Extract the [X, Y] coordinate from the center of the cell holding the provided text.  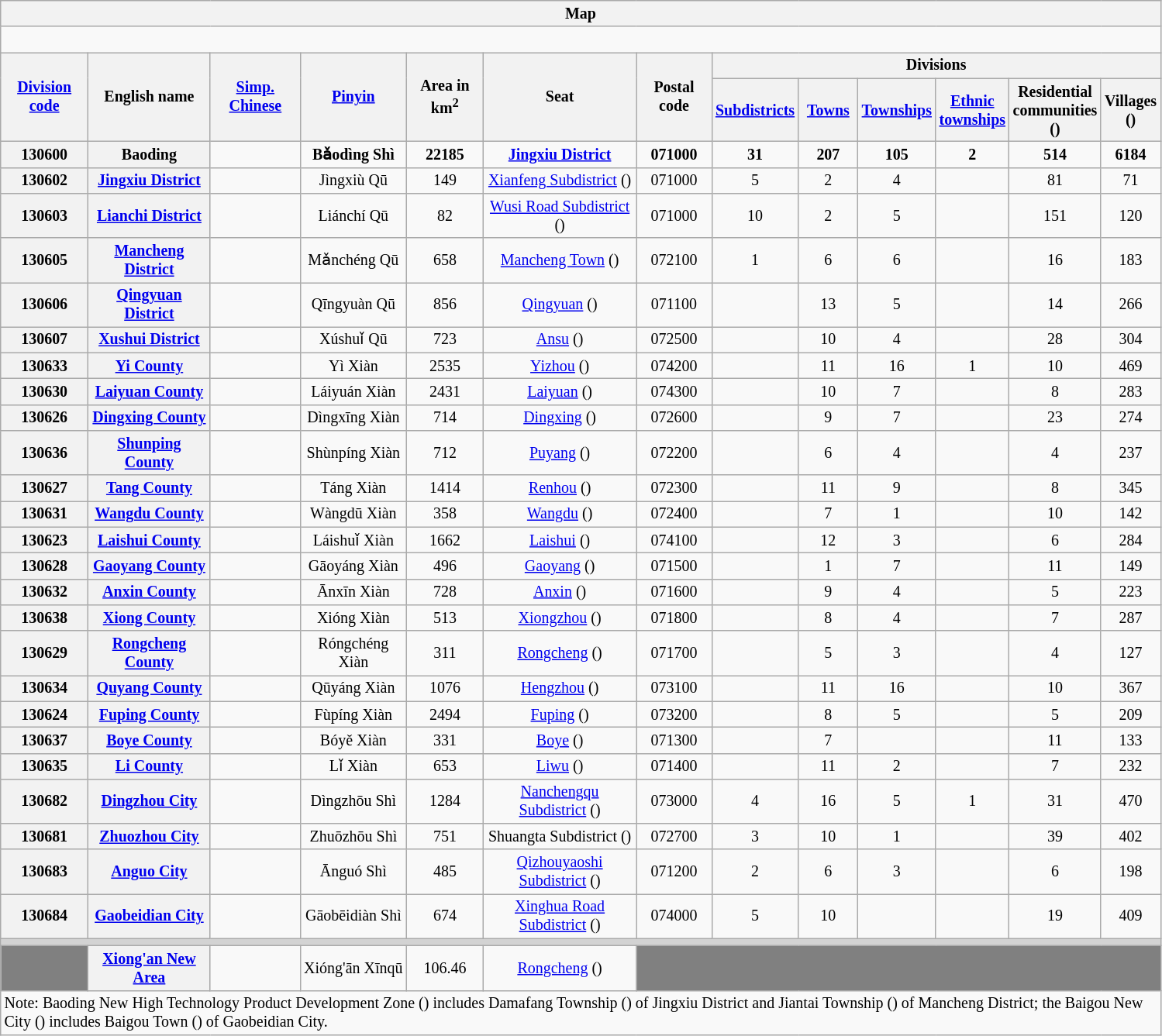
Liwu () [560, 766]
266 [1130, 305]
81 [1055, 180]
071500 [674, 566]
674 [445, 916]
130624 [45, 714]
Laiyuan () [560, 392]
127 [1130, 652]
English name [150, 98]
Wangdu () [560, 515]
130623 [45, 541]
Láiyuán Xiàn [353, 392]
130636 [45, 453]
Xiong County [150, 618]
728 [445, 592]
Dingxing () [560, 418]
283 [1130, 392]
Mancheng Town () [560, 260]
151 [1055, 215]
Xianfeng Subdistrict () [560, 180]
133 [1130, 741]
071700 [674, 652]
130633 [45, 366]
Wangdu County [150, 515]
074200 [674, 366]
120 [1130, 215]
Shuangta Subdistrict () [560, 837]
82 [445, 215]
311 [445, 652]
Xiong'an New Area [150, 969]
Yizhou () [560, 366]
12 [828, 541]
6184 [1130, 155]
Wàngdū Xiàn [353, 515]
714 [445, 418]
2535 [445, 366]
130684 [45, 916]
106.46 [445, 969]
23 [1055, 418]
469 [1130, 366]
Qingyuan () [560, 305]
Divisions [936, 65]
130600 [45, 155]
130607 [45, 339]
Bǎodìng Shì [353, 155]
183 [1130, 260]
Gāobēidiàn Shì [353, 916]
074100 [674, 541]
071400 [674, 766]
209 [1130, 714]
Gaoyang () [560, 566]
653 [445, 766]
105 [897, 155]
072400 [674, 515]
072600 [674, 418]
2431 [445, 392]
Gaoyang County [150, 566]
367 [1130, 688]
Róngchéng Xiàn [353, 652]
13 [828, 305]
Ānxīn Xiàn [353, 592]
Anguo City [150, 873]
Seat [560, 98]
071300 [674, 741]
130602 [45, 180]
19 [1055, 916]
Yì Xiàn [353, 366]
130632 [45, 592]
Xúshuǐ Qū [353, 339]
Rongcheng County [150, 652]
Simp. Chinese [255, 98]
856 [445, 305]
130630 [45, 392]
496 [445, 566]
Jìngxiù Qū [353, 180]
072500 [674, 339]
712 [445, 453]
28 [1055, 339]
Townships [897, 110]
Gāoyáng Xiàn [353, 566]
1414 [445, 488]
Quyang County [150, 688]
130627 [45, 488]
130603 [45, 215]
130638 [45, 618]
658 [445, 260]
Renhou () [560, 488]
073200 [674, 714]
232 [1130, 766]
Pinyin [353, 98]
130681 [45, 837]
Xinghua Road Subdistrict () [560, 916]
331 [445, 741]
22185 [445, 155]
130628 [45, 566]
Qingyuan District [150, 305]
39 [1055, 837]
Ānguó Shì [353, 873]
287 [1130, 618]
072300 [674, 488]
Area in km2 [445, 98]
130629 [45, 652]
Laishui County [150, 541]
071200 [674, 873]
514 [1055, 155]
130631 [45, 515]
Qūyáng Xiàn [353, 688]
074300 [674, 392]
Dìngxīng Xiàn [353, 418]
Bóyě Xiàn [353, 741]
Dìngzhōu Shì [353, 801]
Qizhouyaoshi Subdistrict () [560, 873]
223 [1130, 592]
198 [1130, 873]
Lianchi District [150, 215]
073100 [674, 688]
470 [1130, 801]
284 [1130, 541]
Boye County [150, 741]
Tang County [150, 488]
274 [1130, 418]
Shunping County [150, 453]
130605 [45, 260]
Villages () [1130, 110]
Xushui District [150, 339]
130626 [45, 418]
Lǐ Xiàn [353, 766]
723 [445, 339]
304 [1130, 339]
Shùnpíng Xiàn [353, 453]
Xióng'ān Xīnqū [353, 969]
130682 [45, 801]
1284 [445, 801]
072700 [674, 837]
751 [445, 837]
Dingxing County [150, 418]
Ethnic townships [972, 110]
14 [1055, 305]
Anxin County [150, 592]
Anxin () [560, 592]
Liánchí Qū [353, 215]
Puyang () [560, 453]
071800 [674, 618]
71 [1130, 180]
Xióng Xiàn [353, 618]
Laiyuan County [150, 392]
Yi County [150, 366]
Li County [150, 766]
Subdistricts [755, 110]
Nanchengqu Subdistrict () [560, 801]
402 [1130, 837]
345 [1130, 488]
Baoding [150, 155]
Fuping () [560, 714]
071600 [674, 592]
1662 [445, 541]
130606 [45, 305]
130635 [45, 766]
071100 [674, 305]
Fùpíng Xiàn [353, 714]
Map [581, 14]
409 [1130, 916]
358 [445, 515]
Postal code [674, 98]
074000 [674, 916]
Láishuǐ Xiàn [353, 541]
Ansu () [560, 339]
073000 [674, 801]
207 [828, 155]
Gaobeidian City [150, 916]
Laishui () [560, 541]
Towns [828, 110]
Qīngyuàn Qū [353, 305]
Dingzhou City [150, 801]
Residential communities () [1055, 110]
Zhuōzhōu Shì [353, 837]
1076 [445, 688]
Hengzhou () [560, 688]
Mǎnchéng Qū [353, 260]
Zhuozhou City [150, 837]
130637 [45, 741]
072100 [674, 260]
130634 [45, 688]
130683 [45, 873]
Táng Xiàn [353, 488]
Mancheng District [150, 260]
237 [1130, 453]
485 [445, 873]
2494 [445, 714]
142 [1130, 515]
513 [445, 618]
Division code [45, 98]
Fuping County [150, 714]
Boye () [560, 741]
Xiongzhou () [560, 618]
Wusi Road Subdistrict () [560, 215]
072200 [674, 453]
